Pinpoint the cell where the given text exists, returning its (X, Y) midpoint coordinate. 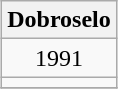
Dobroselo (60, 20)
1991 (60, 58)
